Scan for the cell matching the given text and deliver its [X, Y] coordinate at center. 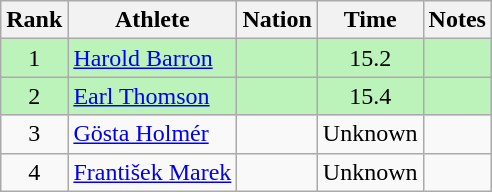
4 [34, 172]
1 [34, 58]
Harold Barron [152, 58]
15.2 [370, 58]
Athlete [152, 20]
3 [34, 134]
2 [34, 96]
15.4 [370, 96]
Notes [457, 20]
Rank [34, 20]
Earl Thomson [152, 96]
František Marek [152, 172]
Time [370, 20]
Gösta Holmér [152, 134]
Nation [277, 20]
